Pinpoint the cell where the given text exists, returning its (x, y) midpoint coordinate. 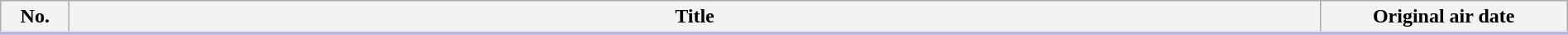
Original air date (1444, 17)
Title (695, 17)
No. (35, 17)
